Identify which cell holds the provided text, then report its (X, Y) central coordinate. 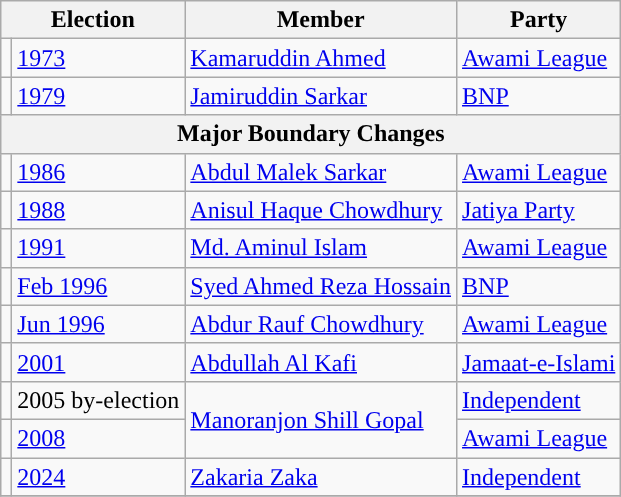
Jatiya Party (539, 210)
2008 (98, 438)
Zakaria Zaka (321, 477)
Jamaat-e-Islami (539, 362)
1979 (98, 96)
2005 by-election (98, 400)
Major Boundary Changes (311, 134)
Anisul Haque Chowdhury (321, 210)
1973 (98, 58)
1988 (98, 210)
2024 (98, 477)
Feb 1996 (98, 286)
Jun 1996 (98, 324)
Md. Aminul Islam (321, 248)
1991 (98, 248)
2001 (98, 362)
Abdullah Al Kafi (321, 362)
Member (321, 20)
1986 (98, 172)
Kamaruddin Ahmed (321, 58)
Election (93, 20)
Jamiruddin Sarkar (321, 96)
Abdur Rauf Chowdhury (321, 324)
Abdul Malek Sarkar (321, 172)
Manoranjon Shill Gopal (321, 419)
Party (539, 20)
Syed Ahmed Reza Hossain (321, 286)
